Determine the (X, Y) coordinate at the center of the cell enclosing the given text.  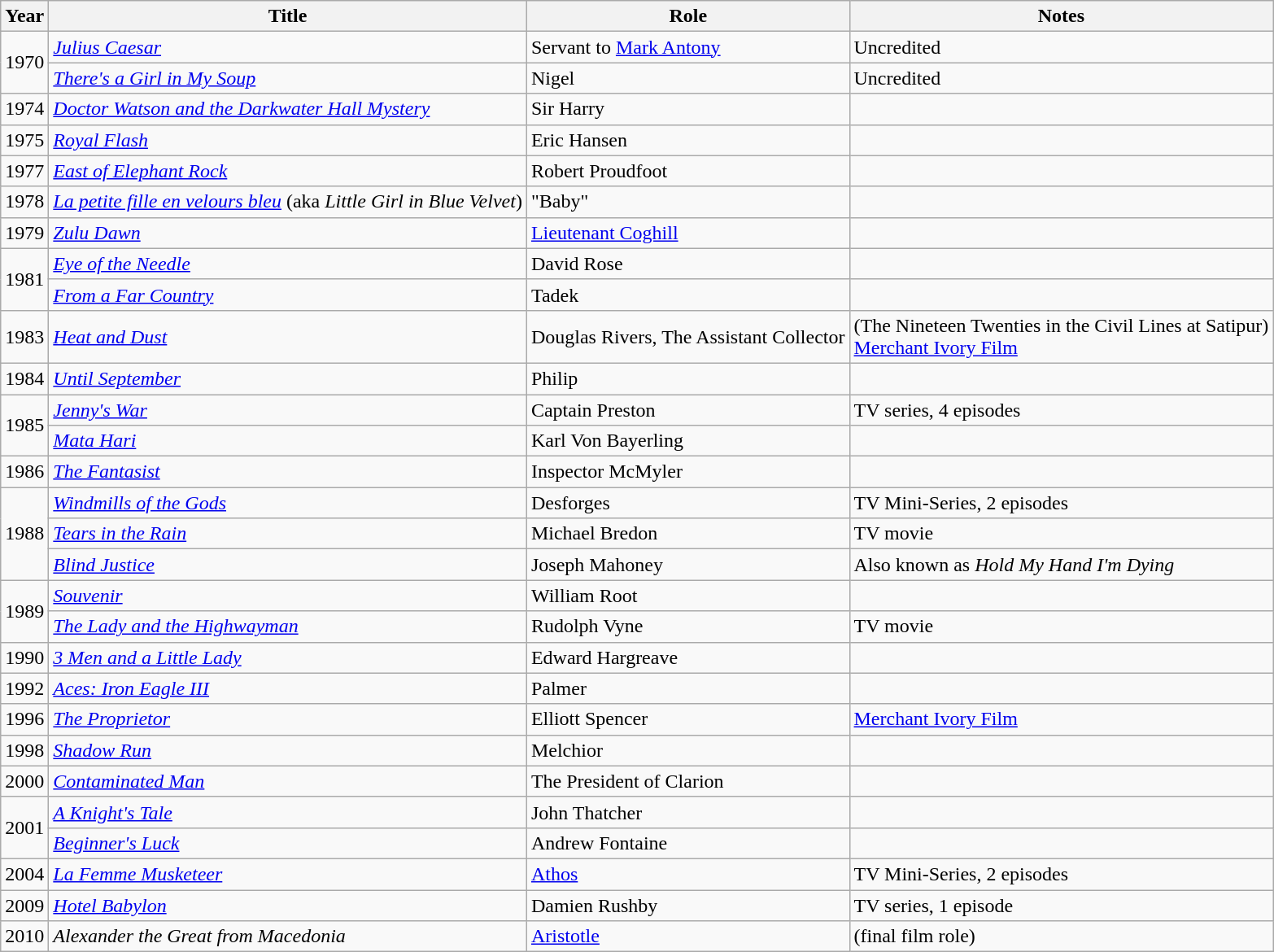
The President of Clarion (688, 781)
Rudolph Vyne (688, 627)
Hotel Babylon (288, 906)
Inspector McMyler (688, 472)
"Baby" (688, 202)
Also known as Hold My Hand I'm Dying (1061, 565)
Palmer (688, 688)
Souvenir (288, 596)
Douglas Rivers, The Assistant Collector (688, 337)
2004 (24, 874)
Doctor Watson and the Darkwater Hall Mystery (288, 109)
1992 (24, 688)
Shadow Run (288, 750)
Captain Preston (688, 409)
Melchior (688, 750)
Blind Justice (288, 565)
The Lady and the Highwayman (288, 627)
2000 (24, 781)
The Proprietor (288, 719)
Windmills of the Gods (288, 503)
1978 (24, 202)
Jenny's War (288, 409)
Role (688, 16)
Eye of the Needle (288, 264)
Elliott Spencer (688, 719)
Tadek (688, 295)
1979 (24, 233)
(The Nineteen Twenties in the Civil Lines at Satipur)Merchant Ivory Film (1061, 337)
From a Far Country (288, 295)
Aristotle (688, 937)
Desforges (688, 503)
Royal Flash (288, 140)
2010 (24, 937)
Lieutenant Coghill (688, 233)
John Thatcher (688, 812)
Aces: Iron Eagle III (288, 688)
1981 (24, 279)
Tears in the Rain (288, 534)
1986 (24, 472)
A Knight's Tale (288, 812)
Title (288, 16)
Beginner's Luck (288, 843)
Servant to Mark Antony (688, 47)
1975 (24, 140)
Michael Bredon (688, 534)
The Fantasist (288, 472)
1985 (24, 425)
2001 (24, 828)
Contaminated Man (288, 781)
Andrew Fontaine (688, 843)
Nigel (688, 78)
Julius Caesar (288, 47)
1983 (24, 337)
1989 (24, 611)
(final film role) (1061, 937)
Until September (288, 378)
1984 (24, 378)
Karl Von Bayerling (688, 441)
Notes (1061, 16)
There's a Girl in My Soup (288, 78)
TV series, 1 episode (1061, 906)
Edward Hargreave (688, 657)
Joseph Mahoney (688, 565)
TV series, 4 episodes (1061, 409)
2009 (24, 906)
Philip (688, 378)
La petite fille en velours bleu (aka Little Girl in Blue Velvet) (288, 202)
3 Men and a Little Lady (288, 657)
1998 (24, 750)
1974 (24, 109)
1977 (24, 171)
Damien Rushby (688, 906)
1970 (24, 63)
Eric Hansen (688, 140)
1996 (24, 719)
Zulu Dawn (288, 233)
Athos (688, 874)
1988 (24, 534)
Heat and Dust (288, 337)
1990 (24, 657)
Mata Hari (288, 441)
Alexander the Great from Macedonia (288, 937)
La Femme Musketeer (288, 874)
Year (24, 16)
Sir Harry (688, 109)
William Root (688, 596)
David Rose (688, 264)
Robert Proudfoot (688, 171)
East of Elephant Rock (288, 171)
Merchant Ivory Film (1061, 719)
